Search for the cell housing the specified text and yield its (X, Y) center coordinate. 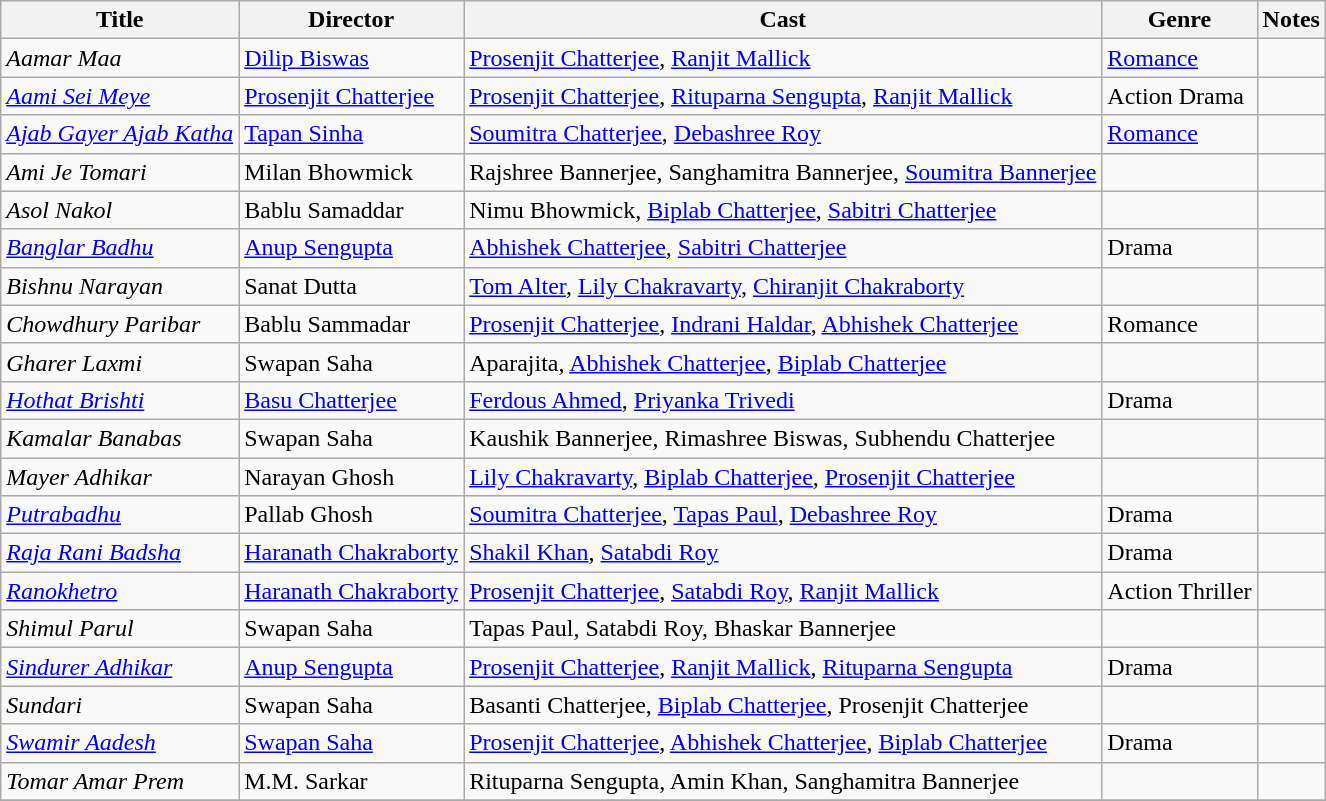
Ajab Gayer Ajab Katha (120, 134)
Ranokhetro (120, 591)
Sundari (120, 705)
Prosenjit Chatterjee, Indrani Haldar, Abhishek Chatterjee (783, 324)
Soumitra Chatterjee, Debashree Roy (783, 134)
Prosenjit Chatterjee, Ranjit Mallick, Rituparna Sengupta (783, 667)
Shimul Parul (120, 629)
Nimu Bhowmick, Biplab Chatterjee, Sabitri Chatterjee (783, 210)
Asol Nakol (120, 210)
Director (352, 20)
Narayan Ghosh (352, 477)
Prosenjit Chatterjee, Ranjit Mallick (783, 58)
Genre (1180, 20)
Basanti Chatterjee, Biplab Chatterjee, Prosenjit Chatterjee (783, 705)
Aamar Maa (120, 58)
Banglar Badhu (120, 248)
Gharer Laxmi (120, 362)
Notes (1291, 20)
Ami Je Tomari (120, 172)
Sindurer Adhikar (120, 667)
Swamir Aadesh (120, 743)
Bablu Samaddar (352, 210)
Action Thriller (1180, 591)
Chowdhury Paribar (120, 324)
Hothat Brishti (120, 400)
Aparajita, Abhishek Chatterjee, Biplab Chatterjee (783, 362)
Pallab Ghosh (352, 515)
Prosenjit Chatterjee, Abhishek Chatterjee, Biplab Chatterjee (783, 743)
Rituparna Sengupta, Amin Khan, Sanghamitra Bannerjee (783, 781)
Mayer Adhikar (120, 477)
Kamalar Banabas (120, 438)
Tom Alter, Lily Chakravarty, Chiranjit Chakraborty (783, 286)
Milan Bhowmick (352, 172)
Cast (783, 20)
Tapas Paul, Satabdi Roy, Bhaskar Bannerjee (783, 629)
Bishnu Narayan (120, 286)
Title (120, 20)
M.M. Sarkar (352, 781)
Dilip Biswas (352, 58)
Kaushik Bannerjee, Rimashree Biswas, Subhendu Chatterjee (783, 438)
Putrabadhu (120, 515)
Tapan Sinha (352, 134)
Prosenjit Chatterjee, Satabdi Roy, Ranjit Mallick (783, 591)
Raja Rani Badsha (120, 553)
Prosenjit Chatterjee (352, 96)
Bablu Sammadar (352, 324)
Tomar Amar Prem (120, 781)
Prosenjit Chatterjee, Rituparna Sengupta, Ranjit Mallick (783, 96)
Aami Sei Meye (120, 96)
Rajshree Bannerjee, Sanghamitra Bannerjee, Soumitra Bannerjee (783, 172)
Soumitra Chatterjee, Tapas Paul, Debashree Roy (783, 515)
Sanat Dutta (352, 286)
Shakil Khan, Satabdi Roy (783, 553)
Ferdous Ahmed, Priyanka Trivedi (783, 400)
Abhishek Chatterjee, Sabitri Chatterjee (783, 248)
Basu Chatterjee (352, 400)
Lily Chakravarty, Biplab Chatterjee, Prosenjit Chatterjee (783, 477)
Action Drama (1180, 96)
